Extract the (X, Y) coordinate from the center of the cell holding the provided text.  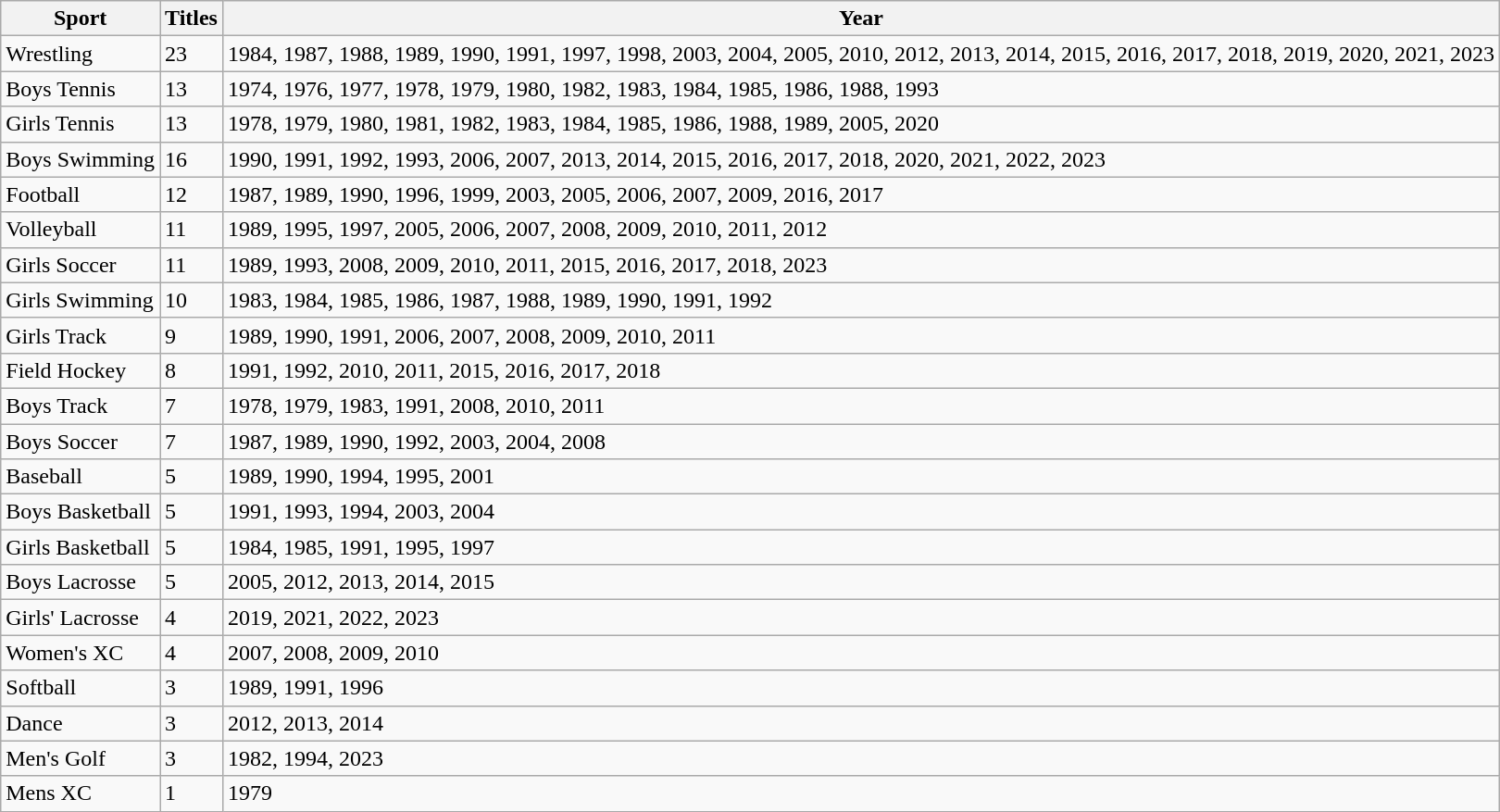
Field Hockey (81, 370)
Boys Swimming (81, 159)
Boys Soccer (81, 442)
Football (81, 194)
Dance (81, 723)
2019, 2021, 2022, 2023 (861, 618)
9 (192, 335)
1991, 1992, 2010, 2011, 2015, 2016, 2017, 2018 (861, 370)
1989, 1990, 1991, 2006, 2007, 2008, 2009, 2010, 2011 (861, 335)
10 (192, 300)
1982, 1994, 2023 (861, 758)
Softball (81, 688)
1978, 1979, 1980, 1981, 1982, 1983, 1984, 1985, 1986, 1988, 1989, 2005, 2020 (861, 124)
Year (861, 19)
Boys Track (81, 406)
1990, 1991, 1992, 1993, 2006, 2007, 2013, 2014, 2015, 2016, 2017, 2018, 2020, 2021, 2022, 2023 (861, 159)
2007, 2008, 2009, 2010 (861, 653)
Girls' Lacrosse (81, 618)
Wrestling (81, 54)
Boys Lacrosse (81, 582)
1984, 1985, 1991, 1995, 1997 (861, 547)
Sport (81, 19)
1989, 1991, 1996 (861, 688)
2012, 2013, 2014 (861, 723)
1989, 1993, 2008, 2009, 2010, 2011, 2015, 2016, 2017, 2018, 2023 (861, 265)
1 (192, 793)
Boys Basketball (81, 512)
1979 (861, 793)
1991, 1993, 1994, 2003, 2004 (861, 512)
1984, 1987, 1988, 1989, 1990, 1991, 1997, 1998, 2003, 2004, 2005, 2010, 2012, 2013, 2014, 2015, 2016, 2017, 2018, 2019, 2020, 2021, 2023 (861, 54)
Baseball (81, 477)
Girls Soccer (81, 265)
23 (192, 54)
Women's XC (81, 653)
Girls Basketball (81, 547)
Girls Tennis (81, 124)
Boys Tennis (81, 89)
1983, 1984, 1985, 1986, 1987, 1988, 1989, 1990, 1991, 1992 (861, 300)
1989, 1990, 1994, 1995, 2001 (861, 477)
12 (192, 194)
8 (192, 370)
1987, 1989, 1990, 1992, 2003, 2004, 2008 (861, 442)
1978, 1979, 1983, 1991, 2008, 2010, 2011 (861, 406)
Mens XC (81, 793)
2005, 2012, 2013, 2014, 2015 (861, 582)
1987, 1989, 1990, 1996, 1999, 2003, 2005, 2006, 2007, 2009, 2016, 2017 (861, 194)
Girls Track (81, 335)
Volleyball (81, 230)
Girls Swimming (81, 300)
1989, 1995, 1997, 2005, 2006, 2007, 2008, 2009, 2010, 2011, 2012 (861, 230)
Men's Golf (81, 758)
1974, 1976, 1977, 1978, 1979, 1980, 1982, 1983, 1984, 1985, 1986, 1988, 1993 (861, 89)
16 (192, 159)
Titles (192, 19)
